Locate the cell with the specified text and output its (x, y) center coordinate. 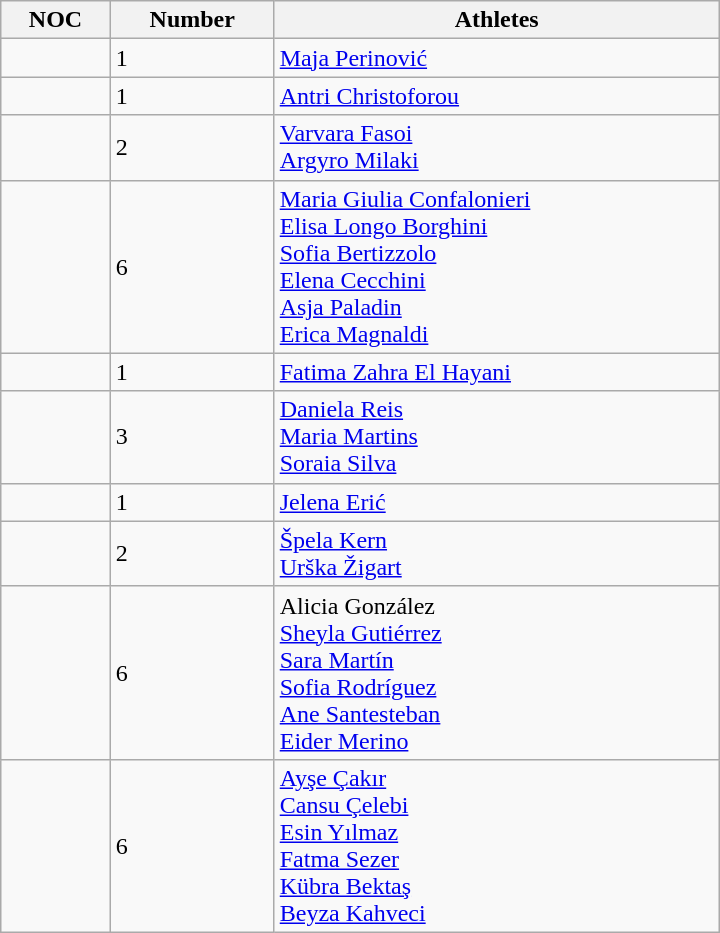
Maria Giulia ConfalonieriElisa Longo BorghiniSofia BertizzoloElena CecchiniAsja PaladinErica Magnaldi (496, 266)
Jelena Erić (496, 502)
Alicia GonzálezSheyla GutiérrezSara MartínSofia RodríguezAne SantestebanEider Merino (496, 672)
Špela KernUrška Žigart (496, 554)
Fatima Zahra El Hayani (496, 372)
Varvara FasoiArgyro Milaki (496, 148)
Maja Perinović (496, 58)
Antri Christoforou (496, 96)
Ayşe ÇakırCansu ÇelebiEsin YılmazFatma SezerKübra BektaşBeyza Kahveci (496, 846)
3 (192, 437)
Number (192, 20)
Athletes (496, 20)
NOC (56, 20)
Daniela ReisMaria MartinsSoraia Silva (496, 437)
